Return the [X, Y] coordinate for the center point of the cell that contains the specified text.  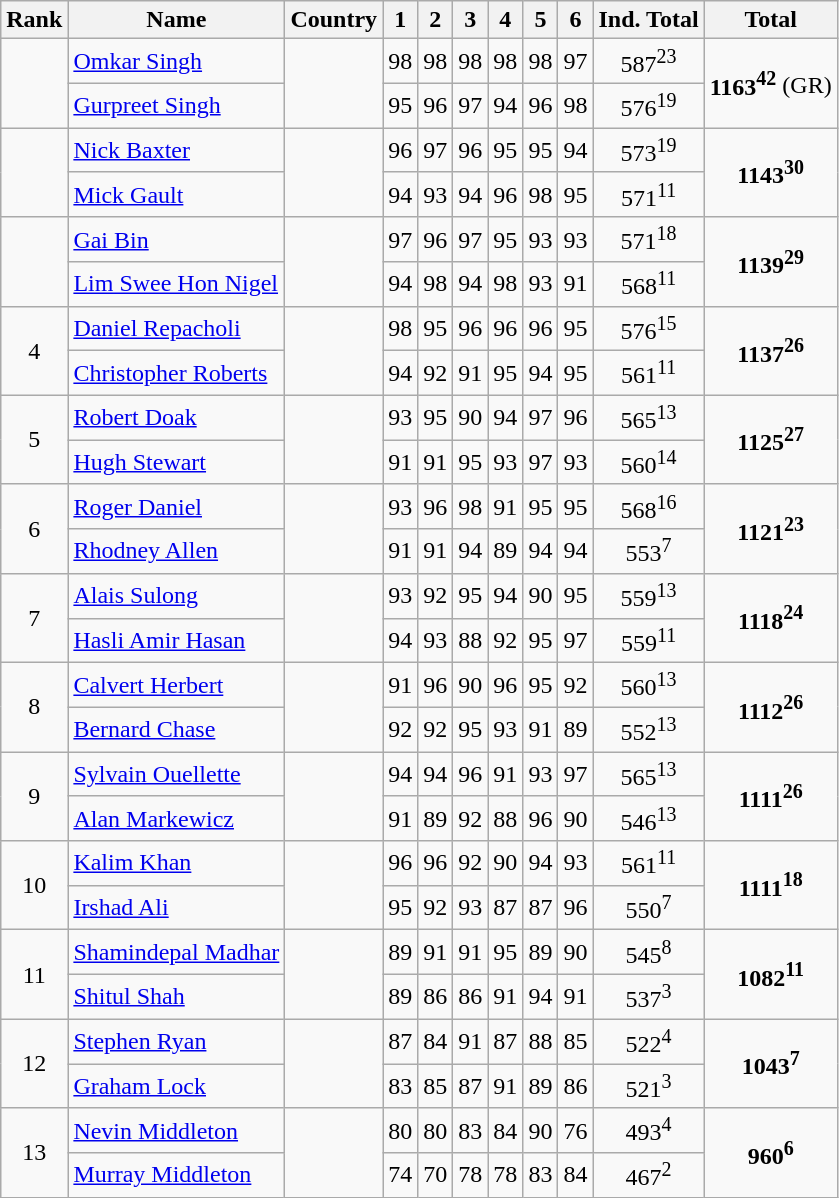
10 [34, 886]
Country [334, 20]
57615 [648, 328]
1 [400, 20]
114330 [770, 172]
5373 [648, 996]
112527 [770, 440]
58723 [648, 62]
57619 [648, 106]
5224 [648, 1042]
111118 [770, 886]
Sylvain Ouellette [176, 774]
Roger Daniel [176, 506]
54613 [648, 818]
108211 [770, 974]
Nevin Middleton [176, 1130]
4672 [648, 1176]
Calvert Herbert [176, 686]
Irshad Ali [176, 908]
3 [470, 20]
5458 [648, 952]
Shitul Shah [176, 996]
5537 [648, 552]
5507 [648, 908]
Graham Lock [176, 1086]
Lim Swee Hon Nigel [176, 284]
112123 [770, 528]
56013 [648, 686]
Stephen Ryan [176, 1042]
Murray Middleton [176, 1176]
57319 [648, 150]
4934 [648, 1130]
Shamindepal Madhar [176, 952]
55213 [648, 730]
57118 [648, 240]
Gai Bin [176, 240]
111226 [770, 708]
111824 [770, 618]
13 [34, 1152]
Hugh Stewart [176, 462]
Daniel Repacholi [176, 328]
116342 (GR) [770, 84]
5213 [648, 1086]
Christopher Roberts [176, 374]
Gurpreet Singh [176, 106]
55911 [648, 640]
9 [34, 796]
Nick Baxter [176, 150]
10437 [770, 1064]
Alais Sulong [176, 596]
Kalim Khan [176, 864]
Name [176, 20]
Robert Doak [176, 418]
76 [576, 1130]
74 [400, 1176]
56816 [648, 506]
Omkar Singh [176, 62]
57111 [648, 194]
113726 [770, 350]
Hasli Amir Hasan [176, 640]
11 [34, 974]
8 [34, 708]
Bernard Chase [176, 730]
Rank [34, 20]
111126 [770, 796]
70 [436, 1176]
56811 [648, 284]
12 [34, 1064]
9606 [770, 1152]
Mick Gault [176, 194]
56014 [648, 462]
7 [34, 618]
2 [436, 20]
Ind. Total [648, 20]
Alan Markewicz [176, 818]
113929 [770, 262]
Rhodney Allen [176, 552]
55913 [648, 596]
Total [770, 20]
